Identify which cell holds the provided text, then report its (X, Y) central coordinate. 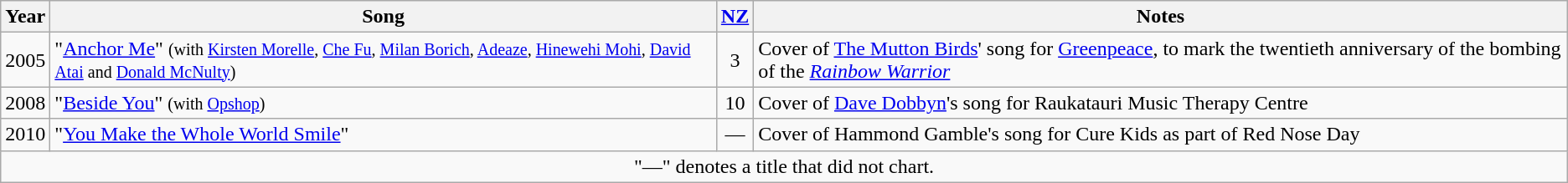
NZ (735, 17)
Cover of Hammond Gamble's song for Cure Kids as part of Red Nose Day (1161, 135)
"—" denotes a title that did not chart. (784, 166)
"Beside You" (with Opshop) (384, 103)
Notes (1161, 17)
Year (25, 17)
Cover of Dave Dobbyn's song for Raukatauri Music Therapy Centre (1161, 103)
"Anchor Me" (with Kirsten Morelle, Che Fu, Milan Borich, Adeaze, Hinewehi Mohi, David Atai and Donald McNulty) (384, 60)
3 (735, 60)
2005 (25, 60)
10 (735, 103)
— (735, 135)
2010 (25, 135)
"You Make the Whole World Smile" (384, 135)
Cover of The Mutton Birds' song for Greenpeace, to mark the twentieth anniversary of the bombing of the Rainbow Warrior (1161, 60)
2008 (25, 103)
Song (384, 17)
